Find where the given text appears and provide that cell's center as [X, Y] coordinate. 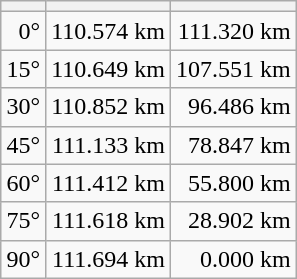
60° [24, 183]
110.852 km [108, 107]
110.649 km [108, 69]
111.412 km [108, 183]
75° [24, 221]
111.618 km [108, 221]
0° [24, 31]
96.486 km [234, 107]
0.000 km [234, 259]
111.133 km [108, 145]
15° [24, 69]
111.694 km [108, 259]
111.320 km [234, 31]
90° [24, 259]
30° [24, 107]
45° [24, 145]
78.847 km [234, 145]
55.800 km [234, 183]
110.574 km [108, 31]
28.902 km [234, 221]
107.551 km [234, 69]
